Find where the given text appears and provide that cell's center as (x, y) coordinate. 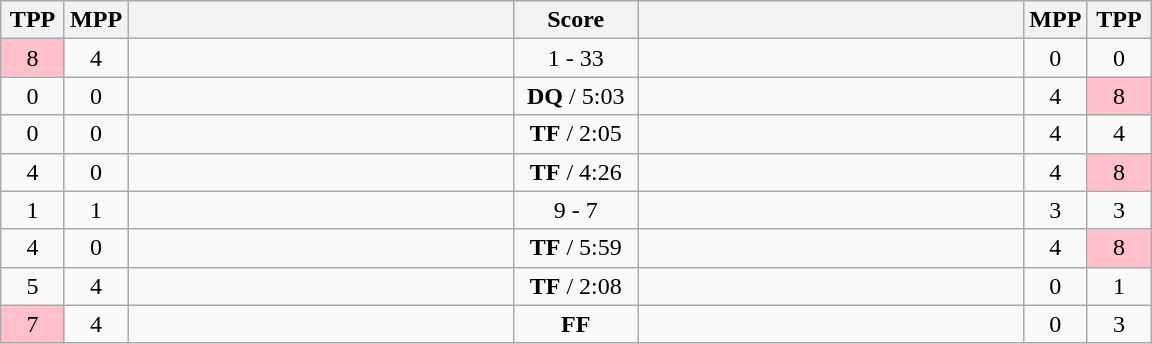
DQ / 5:03 (576, 96)
9 - 7 (576, 210)
TF / 2:05 (576, 134)
1 - 33 (576, 58)
TF / 5:59 (576, 248)
5 (33, 286)
FF (576, 324)
Score (576, 20)
7 (33, 324)
TF / 4:26 (576, 172)
TF / 2:08 (576, 286)
